Return [X, Y] of the center of cell containing provided text 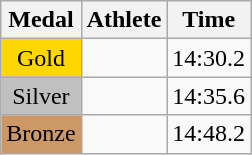
14:30.2 [209, 58]
Bronze [41, 134]
Silver [41, 96]
14:35.6 [209, 96]
14:48.2 [209, 134]
Time [209, 20]
Athlete [124, 20]
Medal [41, 20]
Gold [41, 58]
